Locate the cell with the specified text and output its (X, Y) center coordinate. 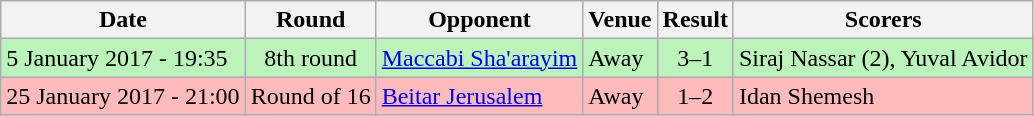
Idan Shemesh (883, 96)
8th round (310, 58)
Maccabi Sha'arayim (480, 58)
Round (310, 20)
Date (123, 20)
Venue (620, 20)
Beitar Jerusalem (480, 96)
Result (695, 20)
Siraj Nassar (2), Yuval Avidor (883, 58)
Opponent (480, 20)
25 January 2017 - 21:00 (123, 96)
Scorers (883, 20)
Round of 16 (310, 96)
5 January 2017 - 19:35 (123, 58)
1–2 (695, 96)
3–1 (695, 58)
